Output the (x, y) coordinate of the center of the cell containing the given text.  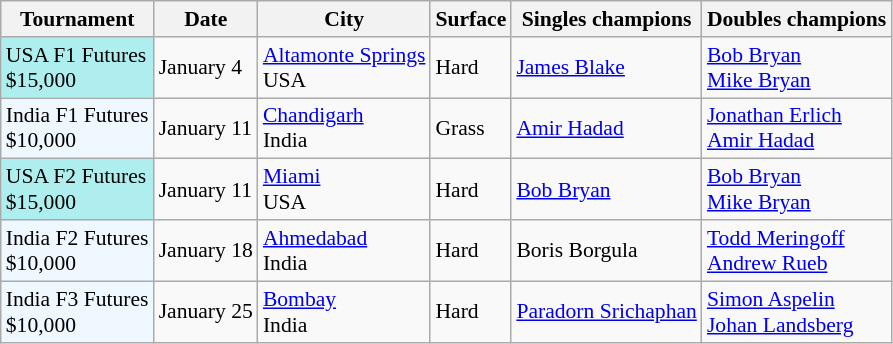
AhmedabadIndia (344, 250)
USA F1 Futures$15,000 (78, 68)
Simon Aspelin Johan Landsberg (796, 312)
India F2 Futures$10,000 (78, 250)
Surface (470, 19)
Bob Bryan (606, 190)
USA F2 Futures$15,000 (78, 190)
James Blake (606, 68)
January 4 (206, 68)
India F1 Futures$10,000 (78, 128)
January 25 (206, 312)
Amir Hadad (606, 128)
Boris Borgula (606, 250)
Todd Meringoff Andrew Rueb (796, 250)
India F3 Futures$10,000 (78, 312)
Jonathan Erlich Amir Hadad (796, 128)
Altamonte SpringsUSA (344, 68)
Paradorn Srichaphan (606, 312)
Grass (470, 128)
MiamiUSA (344, 190)
BombayIndia (344, 312)
Doubles champions (796, 19)
Tournament (78, 19)
January 18 (206, 250)
Singles champions (606, 19)
ChandigarhIndia (344, 128)
City (344, 19)
Date (206, 19)
